Return the (X, Y) coordinate for the center point of the cell that contains the specified text.  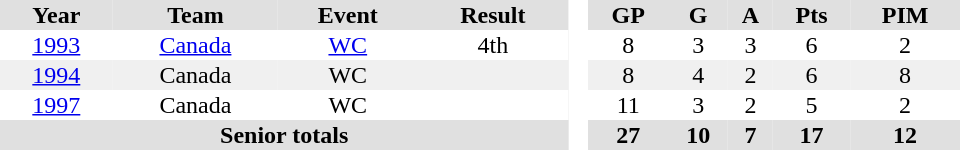
PIM (905, 15)
GP (628, 15)
11 (628, 105)
Senior totals (284, 135)
27 (628, 135)
4th (492, 45)
10 (698, 135)
17 (812, 135)
G (698, 15)
A (750, 15)
5 (812, 105)
Year (56, 15)
12 (905, 135)
1997 (56, 105)
1993 (56, 45)
Event (348, 15)
4 (698, 75)
1994 (56, 75)
Result (492, 15)
7 (750, 135)
Pts (812, 15)
Team (196, 15)
